Find where the given text appears and provide that cell's center as [x, y] coordinate. 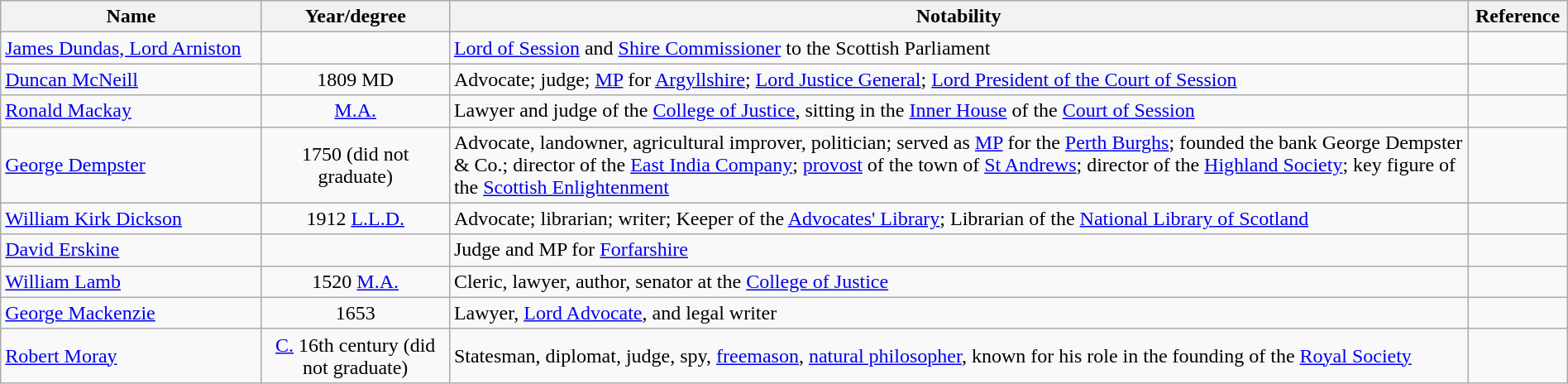
1520 M.A. [356, 281]
1912 L.L.D. [356, 218]
Cleric, lawyer, author, senator at the College of Justice [958, 281]
Statesman, diplomat, judge, spy, freemason, natural philosopher, known for his role in the founding of the Royal Society [958, 356]
Reference [1518, 17]
George Mackenzie [131, 313]
Judge and MP for Forfarshire [958, 250]
William Lamb [131, 281]
Advocate; judge; MP for Argyllshire; Lord Justice General; Lord President of the Court of Session [958, 79]
1653 [356, 313]
George Dempster [131, 165]
M.A. [356, 111]
David Erskine [131, 250]
Lawyer and judge of the College of Justice, sitting in the Inner House of the Court of Session [958, 111]
Name [131, 17]
1750 (did not graduate) [356, 165]
Year/degree [356, 17]
1809 MD [356, 79]
Duncan McNeill [131, 79]
James Dundas, Lord Arniston [131, 48]
Notability [958, 17]
Ronald Mackay [131, 111]
Lawyer, Lord Advocate, and legal writer [958, 313]
Lord of Session and Shire Commissioner to the Scottish Parliament [958, 48]
Robert Moray [131, 356]
William Kirk Dickson [131, 218]
C. 16th century (did not graduate) [356, 356]
Advocate; librarian; writer; Keeper of the Advocates' Library; Librarian of the National Library of Scotland [958, 218]
